Output the [x, y] coordinate of the center of the cell containing the given text.  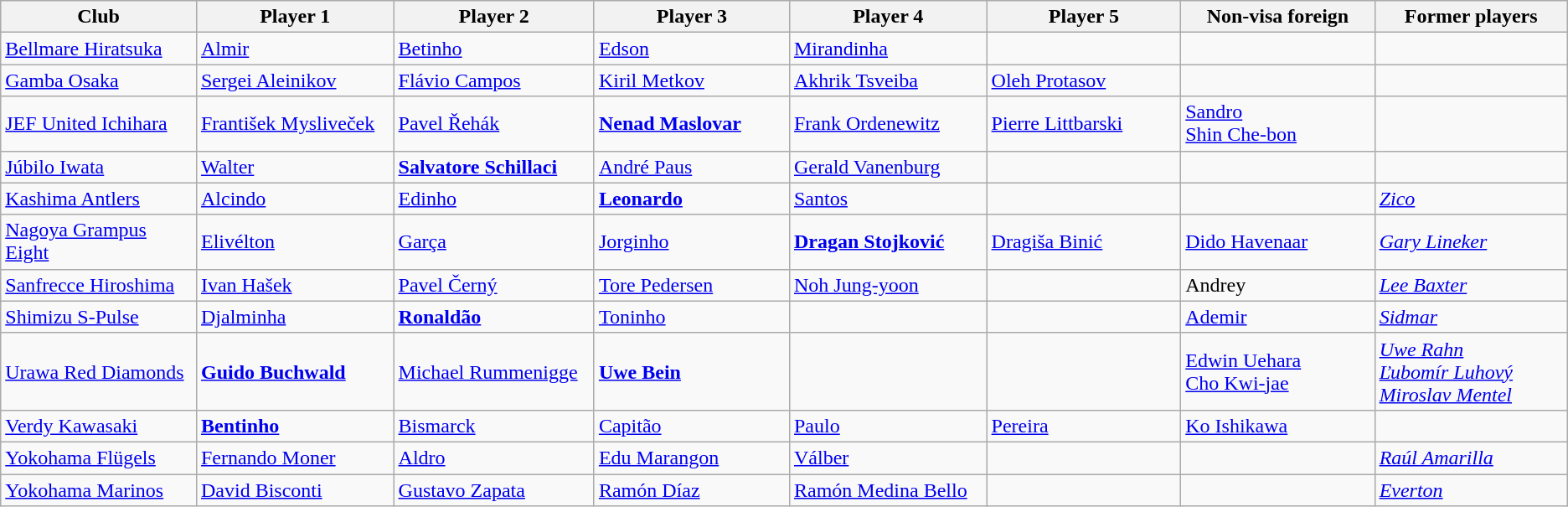
Uwe Rahn Ľubomír Luhový Miroslav Mentel [1471, 371]
Alcindo [295, 199]
Dragiša Binić [1084, 241]
Everton [1471, 490]
Válber [888, 458]
Sergei Aleinikov [295, 80]
André Paus [692, 167]
Verdy Kawasaki [99, 426]
Ramón Medina Bello [888, 490]
Fernando Moner [295, 458]
Edson [692, 49]
Uwe Bein [692, 371]
Gamba Osaka [99, 80]
Club [99, 17]
Edinho [494, 199]
Paulo [888, 426]
Sanfrecce Hiroshima [99, 285]
Frank Ordenewitz [888, 124]
Ivan Hašek [295, 285]
Toninho [692, 317]
Djalminha [295, 317]
Salvatore Schillaci [494, 167]
Urawa Red Diamonds [99, 371]
Pavel Černý [494, 285]
JEF United Ichihara [99, 124]
Dragan Stojković [888, 241]
Tore Pedersen [692, 285]
Elivélton [295, 241]
Gustavo Zapata [494, 490]
Bentinho [295, 426]
Zico [1471, 199]
Noh Jung-yoon [888, 285]
Capitão [692, 426]
Mirandinha [888, 49]
Michael Rummenigge [494, 371]
Júbilo Iwata [99, 167]
Yokohama Flügels [99, 458]
Oleh Protasov [1084, 80]
Dido Havenaar [1278, 241]
Leonardo [692, 199]
Raúl Amarilla [1471, 458]
Player 3 [692, 17]
Sandro Shin Che-bon [1278, 124]
Akhrik Tsveiba [888, 80]
Pierre Littbarski [1084, 124]
Nenad Maslovar [692, 124]
Aldro [494, 458]
Kiril Metkov [692, 80]
Ademir [1278, 317]
Gary Lineker [1471, 241]
Santos [888, 199]
Player 4 [888, 17]
František Mysliveček [295, 124]
Bellmare Hiratsuka [99, 49]
Pereira [1084, 426]
Gerald Vanenburg [888, 167]
Sidmar [1471, 317]
Garça [494, 241]
Edu Marangon [692, 458]
Ronaldão [494, 317]
Almir [295, 49]
Ko Ishikawa [1278, 426]
Player 2 [494, 17]
Jorginho [692, 241]
Andrey [1278, 285]
Ramón Díaz [692, 490]
David Bisconti [295, 490]
Shimizu S-Pulse [99, 317]
Lee Baxter [1471, 285]
Player 5 [1084, 17]
Kashima Antlers [99, 199]
Edwin Uehara Cho Kwi-jae [1278, 371]
Bismarck [494, 426]
Walter [295, 167]
Non-visa foreign [1278, 17]
Nagoya Grampus Eight [99, 241]
Betinho [494, 49]
Player 1 [295, 17]
Guido Buchwald [295, 371]
Pavel Řehák [494, 124]
Flávio Campos [494, 80]
Former players [1471, 17]
Yokohama Marinos [99, 490]
